Pinpoint the cell where the given text exists, returning its [X, Y] midpoint coordinate. 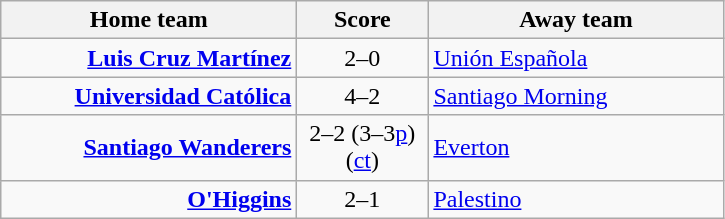
2–2 (3–3p) (ct) [362, 148]
2–0 [362, 58]
Score [362, 20]
Away team [576, 20]
Palestino [576, 199]
4–2 [362, 96]
Santiago Morning [576, 96]
Santiago Wanderers [149, 148]
Everton [576, 148]
Universidad Católica [149, 96]
Unión Española [576, 58]
Home team [149, 20]
Luis Cruz Martínez [149, 58]
O'Higgins [149, 199]
2–1 [362, 199]
